Extract the [x, y] coordinate from the center of the cell holding the provided text.  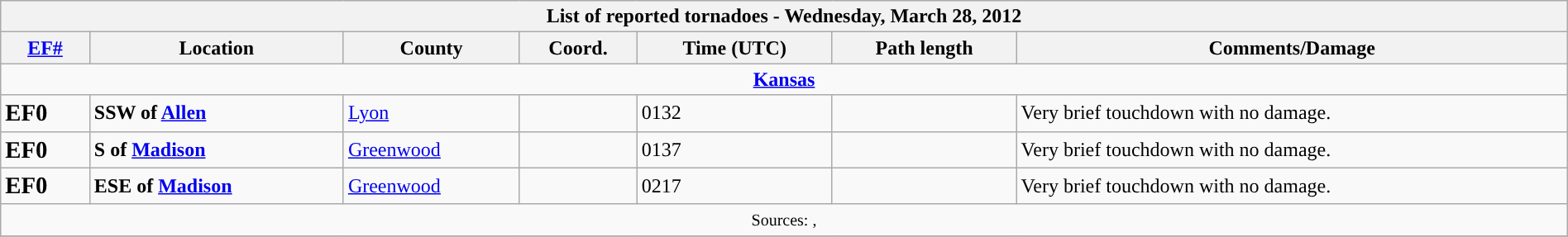
SSW of Allen [217, 113]
County [431, 48]
0217 [734, 186]
0137 [734, 149]
ESE of Madison [217, 186]
Time (UTC) [734, 48]
Location [217, 48]
EF# [45, 48]
Lyon [431, 113]
List of reported tornadoes - Wednesday, March 28, 2012 [784, 17]
Comments/Damage [1292, 48]
Sources: , [784, 220]
Kansas [784, 79]
0132 [734, 113]
Path length [925, 48]
Coord. [578, 48]
S of Madison [217, 149]
